Identify which cell holds the provided text, then report its [X, Y] central coordinate. 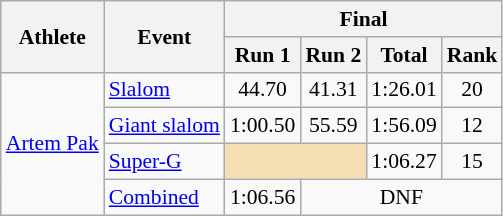
Event [164, 36]
Final [364, 19]
44.70 [262, 90]
41.31 [333, 90]
55.59 [333, 126]
Combined [164, 197]
Run 1 [262, 55]
Super-G [164, 162]
Run 2 [333, 55]
1:00.50 [262, 126]
1:26.01 [404, 90]
Total [404, 55]
Slalom [164, 90]
1:06.56 [262, 197]
15 [472, 162]
DNF [401, 197]
20 [472, 90]
12 [472, 126]
Athlete [52, 36]
1:56.09 [404, 126]
Rank [472, 55]
Artem Pak [52, 143]
Giant slalom [164, 126]
1:06.27 [404, 162]
